Locate the cell with the specified text and output its (X, Y) center coordinate. 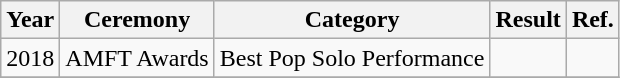
Result (528, 20)
Year (30, 20)
Best Pop Solo Performance (352, 58)
Ceremony (137, 20)
2018 (30, 58)
AMFT Awards (137, 58)
Category (352, 20)
Ref. (592, 20)
